For the text-containing cell, return its midpoint in (X, Y) coordinate format. 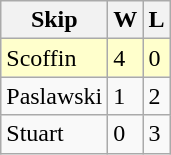
Skip (54, 20)
3 (156, 134)
Scoffin (54, 58)
L (156, 20)
4 (126, 58)
1 (126, 96)
Stuart (54, 134)
W (126, 20)
2 (156, 96)
Paslawski (54, 96)
